Determine the [X, Y] coordinate at the center of the cell enclosing the given text.  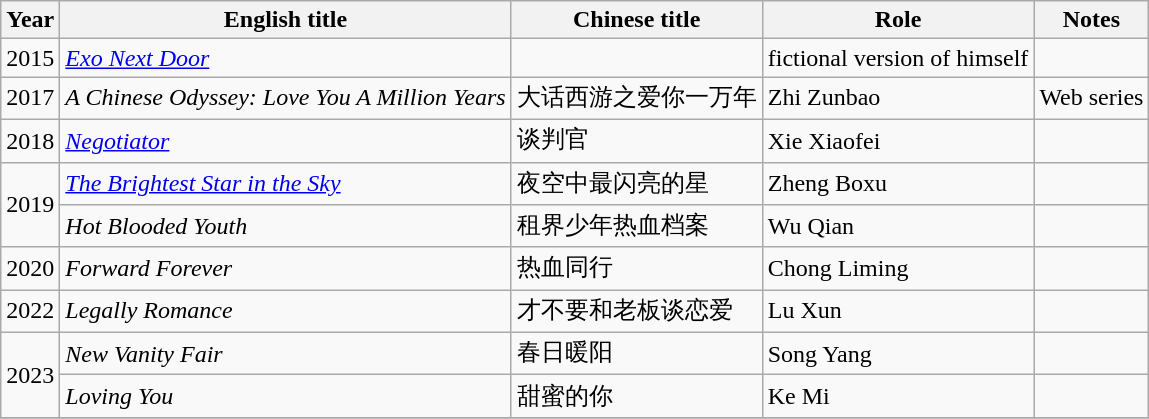
Xie Xiaofei [898, 140]
2022 [30, 312]
大话西游之爱你一万年 [636, 98]
2017 [30, 98]
2019 [30, 204]
2023 [30, 374]
夜空中最闪亮的星 [636, 184]
Loving You [286, 396]
Forward Forever [286, 268]
Year [30, 20]
Role [898, 20]
甜蜜的你 [636, 396]
Exo Next Door [286, 58]
春日暖阳 [636, 354]
Lu Xun [898, 312]
Song Yang [898, 354]
Negotiator [286, 140]
Zhi Zunbao [898, 98]
热血同行 [636, 268]
English title [286, 20]
Notes [1092, 20]
谈判官 [636, 140]
fictional version of himself [898, 58]
Ke Mi [898, 396]
The Brightest Star in the Sky [286, 184]
A Chinese Odyssey: Love You A Million Years [286, 98]
Wu Qian [898, 226]
租界少年热血档案 [636, 226]
Chong Liming [898, 268]
New Vanity Fair [286, 354]
Web series [1092, 98]
才不要和老板谈恋爱 [636, 312]
2020 [30, 268]
Zheng Boxu [898, 184]
2018 [30, 140]
Hot Blooded Youth [286, 226]
2015 [30, 58]
Legally Romance [286, 312]
Chinese title [636, 20]
